Return (X, Y) of the center of cell containing provided text 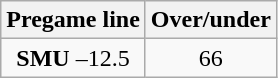
66 (210, 58)
Pregame line (74, 20)
Over/under (210, 20)
SMU –12.5 (74, 58)
